Return (X, Y) of the center of cell containing provided text 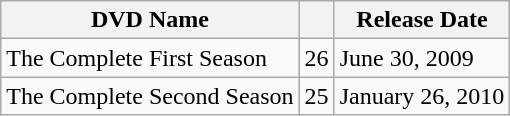
June 30, 2009 (422, 58)
The Complete Second Season (150, 96)
26 (316, 58)
25 (316, 96)
January 26, 2010 (422, 96)
The Complete First Season (150, 58)
DVD Name (150, 20)
Release Date (422, 20)
